Determine the [X, Y] coordinate at the center of the cell enclosing the given text.  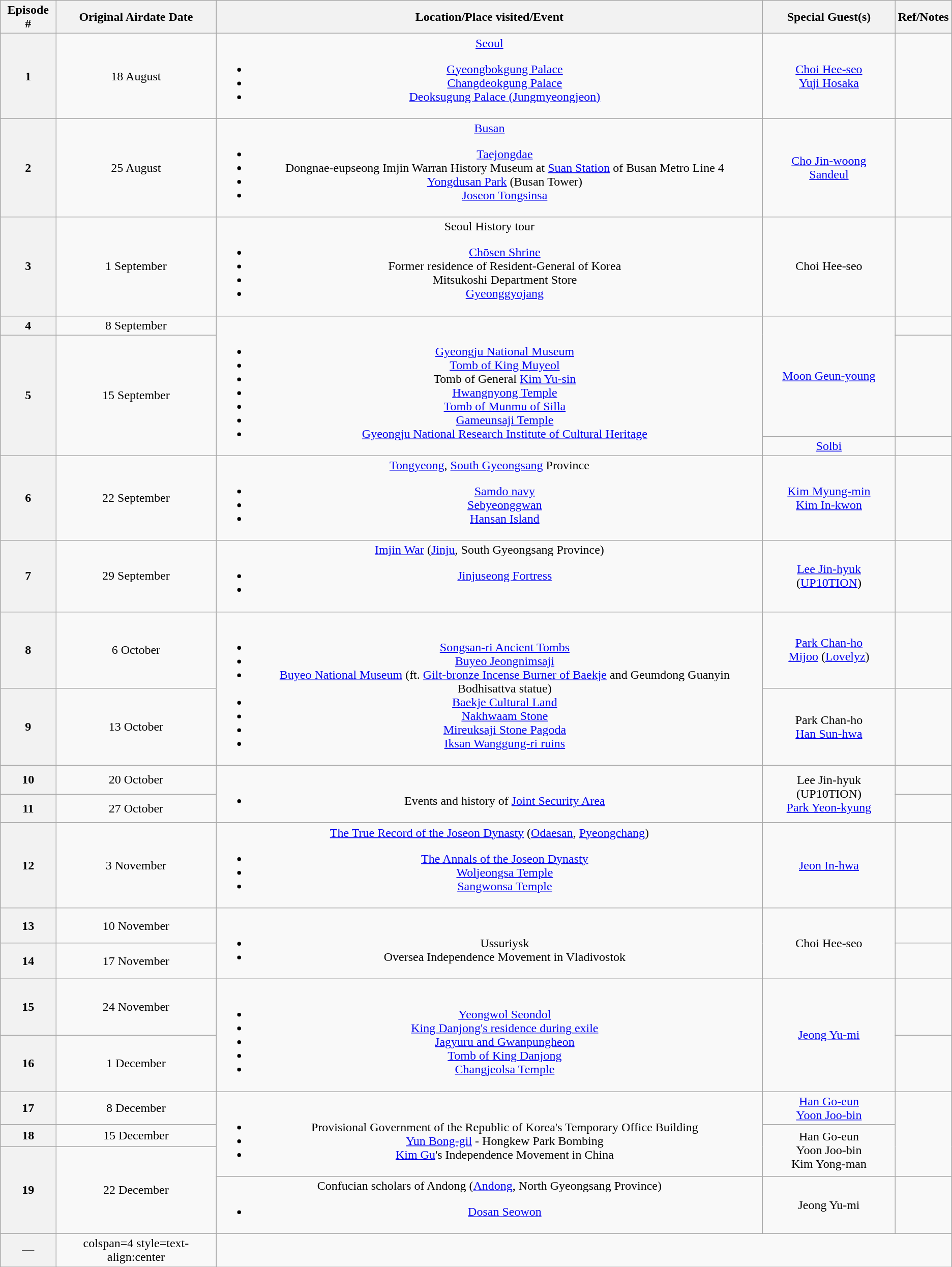
19 [28, 1190]
9 [28, 727]
Lee Jin-hyuk (UP10TION) [829, 576]
1 September [136, 266]
Confucian scholars of Andong (Andong, North Gyeongsang Province)Dosan Seowon [489, 1205]
8 December [136, 1107]
29 September [136, 576]
Episode # [28, 17]
18 August [136, 76]
Kim Myung-minKim In-kwon [829, 498]
17 November [136, 961]
Tongyeong, South Gyeongsang ProvinceSamdo navySebyeonggwanHansan Island [489, 498]
3 November [136, 865]
Imjin War (Jinju, South Gyeongsang Province)Jinjuseong Fortress [489, 576]
Ref/Notes [924, 17]
7 [28, 576]
— [28, 1251]
colspan=4 style=text-align:center [136, 1251]
25 August [136, 168]
1 December [136, 1064]
SeoulGyeongbokgung PalaceChangdeokgung PalaceDeoksugung Palace (Jungmyeongjeon) [489, 76]
Location/Place visited/Event [489, 17]
13 [28, 925]
Provisional Government of the Republic of Korea's Temporary Office BuildingYun Bong-gil - Hongkew Park BombingKim Gu's Independence Movement in China [489, 1134]
1 [28, 76]
5 [28, 396]
11 [28, 808]
Choi Hee-seoYuji Hosaka [829, 76]
27 October [136, 808]
3 [28, 266]
Original Airdate Date [136, 17]
UssuriyskOversea Independence Movement in Vladivostok [489, 943]
6 [28, 498]
6 October [136, 650]
Han Go-eunYoon Joo-binKim Yong-man [829, 1151]
Han Go-eunYoon Joo-bin [829, 1107]
Seoul History tourChōsen ShrineFormer residence of Resident-General of KoreaMitsukoshi Department StoreGyeonggyojang [489, 266]
15 December [136, 1136]
22 December [136, 1190]
13 October [136, 727]
16 [28, 1064]
15 September [136, 396]
BusanTaejongdaeDongnae-eupseong Imjin Warran History Museum at Suan Station of Busan Metro Line 4Yongdusan Park (Busan Tower)Joseon Tongsinsa [489, 168]
15 [28, 1007]
24 November [136, 1007]
Solbi [829, 446]
Cho Jin-woongSandeul [829, 168]
Moon Geun-young [829, 376]
2 [28, 168]
18 [28, 1136]
8 [28, 650]
10 November [136, 925]
Jeon In-hwa [829, 865]
Park Chan-hoMijoo (Lovelyz) [829, 650]
22 September [136, 498]
8 September [136, 325]
Yeongwol SeondolKing Danjong's residence during exileJagyuru and GwanpungheonTomb of King DanjongChangjeolsa Temple [489, 1035]
14 [28, 961]
4 [28, 325]
The True Record of the Joseon Dynasty (Odaesan, Pyeongchang)The Annals of the Joseon DynastyWoljeongsa TempleSangwonsa Temple [489, 865]
Events and history of Joint Security Area [489, 794]
Park Chan-hoHan Sun-hwa [829, 727]
12 [28, 865]
Special Guest(s) [829, 17]
10 [28, 780]
20 October [136, 780]
17 [28, 1107]
Lee Jin-hyuk (UP10TION)Park Yeon-kyung [829, 794]
